Identify which cell holds the provided text, then report its (x, y) central coordinate. 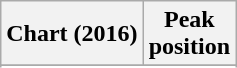
Chart (2016) (72, 34)
Peakposition (189, 34)
